Output the (x, y) coordinate of the center of the cell containing the given text.  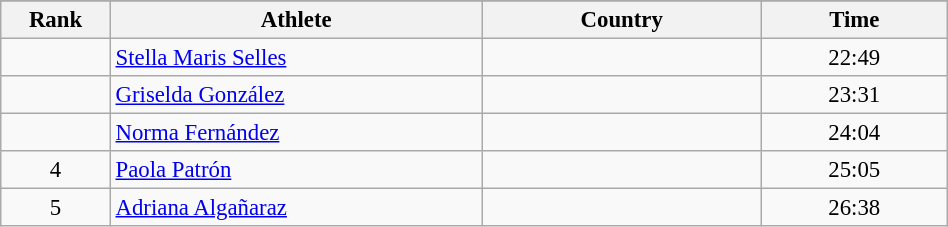
24:04 (854, 133)
Time (854, 20)
25:05 (854, 170)
Country (622, 20)
Griselda González (296, 95)
22:49 (854, 58)
Rank (56, 20)
Stella Maris Selles (296, 58)
Norma Fernández (296, 133)
4 (56, 170)
Paola Patrón (296, 170)
Adriana Algañaraz (296, 208)
5 (56, 208)
Athlete (296, 20)
23:31 (854, 95)
26:38 (854, 208)
